Determine the (X, Y) coordinate at the center of the cell enclosing the given text.  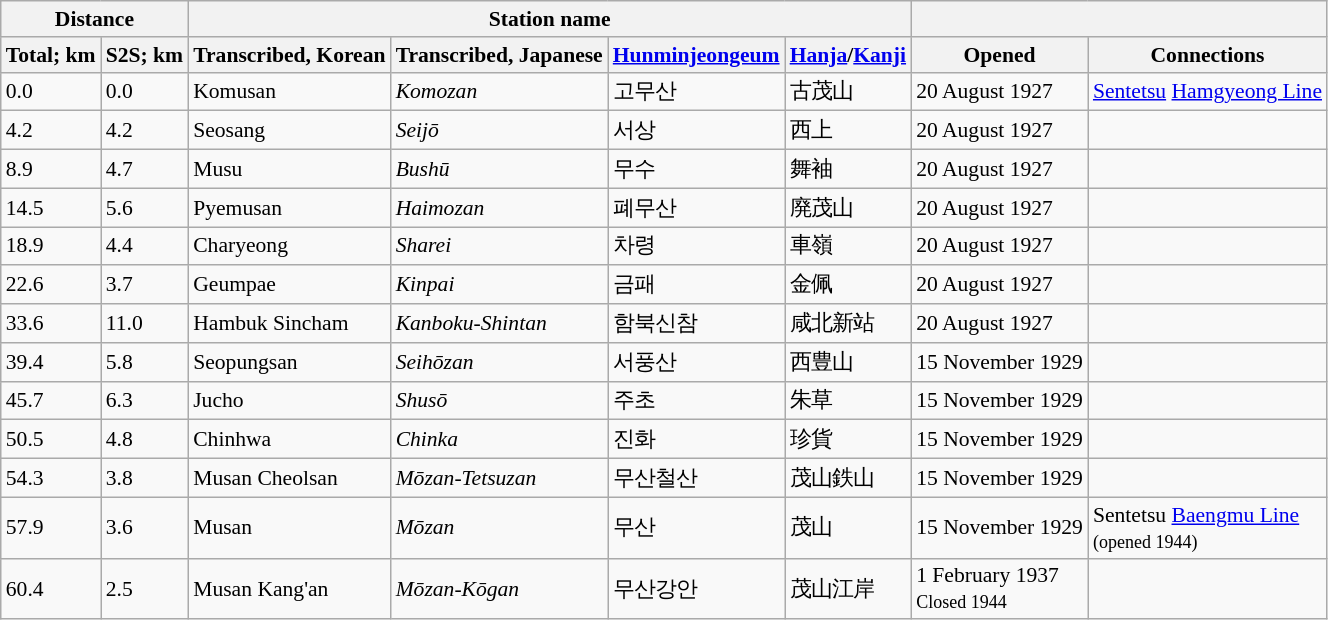
4.4 (145, 246)
Sentetsu Hamgyeong Line (1208, 92)
咸北新站 (848, 324)
Hambuk Sincham (289, 324)
Sharei (500, 246)
5.6 (145, 208)
Bushū (500, 170)
2.5 (145, 588)
舞袖 (848, 170)
14.5 (51, 208)
Station name (550, 19)
Mōzan (500, 528)
Haimozan (500, 208)
3.7 (145, 286)
Seopungsan (289, 362)
8.9 (51, 170)
Musan (289, 528)
11.0 (145, 324)
4.8 (145, 440)
Musan Kang'an (289, 588)
함북신참 (696, 324)
무산강안 (696, 588)
茂山 (848, 528)
22.6 (51, 286)
무산철산 (696, 478)
3.6 (145, 528)
3.8 (145, 478)
Geumpae (289, 286)
Seijō (500, 130)
Komusan (289, 92)
珍貨 (848, 440)
무산 (696, 528)
Hanja/Kanji (848, 55)
Distance (94, 19)
Transcribed, Korean (289, 55)
서상 (696, 130)
Total; km (51, 55)
진화 (696, 440)
車嶺 (848, 246)
서풍산 (696, 362)
45.7 (51, 400)
Pyemusan (289, 208)
茂山江岸 (848, 588)
18.9 (51, 246)
Opened (1000, 55)
60.4 (51, 588)
폐무산 (696, 208)
6.3 (145, 400)
西上 (848, 130)
西豊山 (848, 362)
金佩 (848, 286)
廃茂山 (848, 208)
57.9 (51, 528)
Seihōzan (500, 362)
Chinka (500, 440)
54.3 (51, 478)
Musan Cheolsan (289, 478)
39.4 (51, 362)
Chinhwa (289, 440)
Kanboku-Shintan (500, 324)
茂山鉄山 (848, 478)
고무산 (696, 92)
5.8 (145, 362)
주초 (696, 400)
Seosang (289, 130)
Shusō (500, 400)
Musu (289, 170)
차령 (696, 246)
금패 (696, 286)
무수 (696, 170)
朱草 (848, 400)
Komozan (500, 92)
33.6 (51, 324)
Connections (1208, 55)
Sentetsu Baengmu Line(opened 1944) (1208, 528)
古茂山 (848, 92)
Hunminjeongeum (696, 55)
S2S; km (145, 55)
50.5 (51, 440)
Kinpai (500, 286)
1 February 1937Closed 1944 (1000, 588)
Jucho (289, 400)
Transcribed, Japanese (500, 55)
Mōzan-Kōgan (500, 588)
Mōzan-Tetsuzan (500, 478)
4.7 (145, 170)
Charyeong (289, 246)
